Output the (x, y) coordinate of the center of the cell containing the given text.  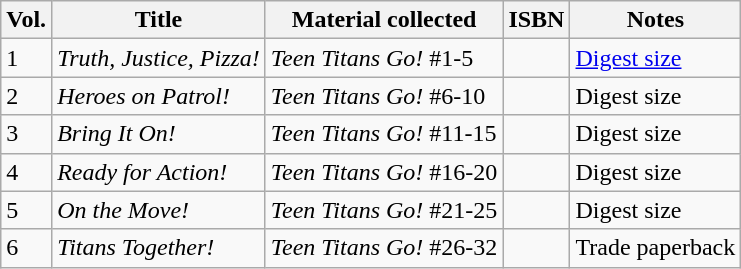
Truth, Justice, Pizza! (159, 58)
Notes (656, 20)
Trade paperback (656, 248)
3 (26, 134)
6 (26, 248)
Teen Titans Go! #21-25 (384, 210)
Heroes on Patrol! (159, 96)
Vol. (26, 20)
Material collected (384, 20)
5 (26, 210)
2 (26, 96)
Teen Titans Go! #16-20 (384, 172)
Teen Titans Go! #6-10 (384, 96)
ISBN (536, 20)
Title (159, 20)
1 (26, 58)
Ready for Action! (159, 172)
Teen Titans Go! #11-15 (384, 134)
4 (26, 172)
Titans Together! (159, 248)
Teen Titans Go! #1-5 (384, 58)
Bring It On! (159, 134)
Teen Titans Go! #26-32 (384, 248)
On the Move! (159, 210)
